Scan for the cell matching the given text and deliver its [X, Y] coordinate at center. 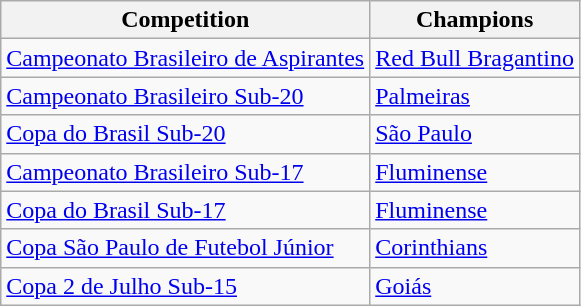
Goiás [475, 286]
Copa do Brasil Sub-20 [186, 134]
Palmeiras [475, 96]
Copa do Brasil Sub-17 [186, 210]
Copa São Paulo de Futebol Júnior [186, 248]
Corinthians [475, 248]
Campeonato Brasileiro Sub-20 [186, 96]
Champions [475, 20]
Campeonato Brasileiro de Aspirantes [186, 58]
Competition [186, 20]
Copa 2 de Julho Sub-15 [186, 286]
Campeonato Brasileiro Sub-17 [186, 172]
Red Bull Bragantino [475, 58]
São Paulo [475, 134]
